Identify which cell holds the provided text, then report its (X, Y) central coordinate. 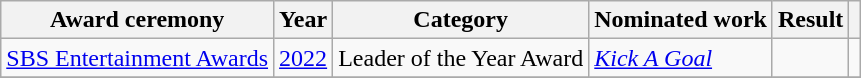
2022 (304, 58)
Year (304, 20)
Nominated work (681, 20)
Result (810, 20)
Leader of the Year Award (461, 58)
Award ceremony (138, 20)
Category (461, 20)
Kick A Goal (681, 58)
SBS Entertainment Awards (138, 58)
